Extract the (x, y) coordinate from the center of the cell holding the provided text.  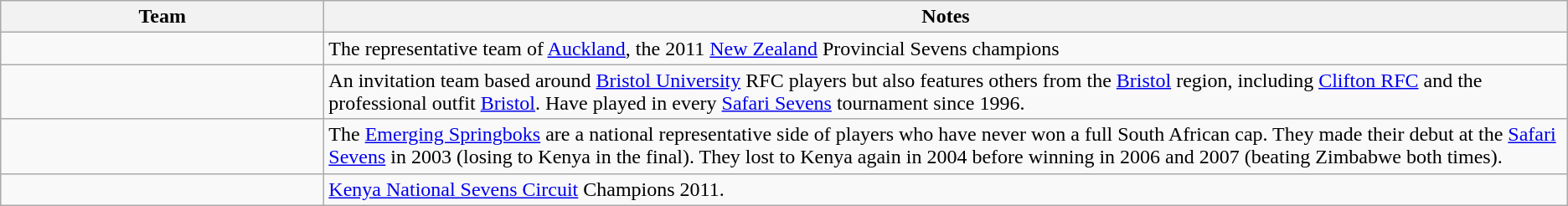
Notes (946, 17)
The representative team of Auckland, the 2011 New Zealand Provincial Sevens champions (946, 49)
Kenya National Sevens Circuit Champions 2011. (946, 189)
Team (162, 17)
